Return the (X, Y) coordinate for the center point of the cell that contains the specified text.  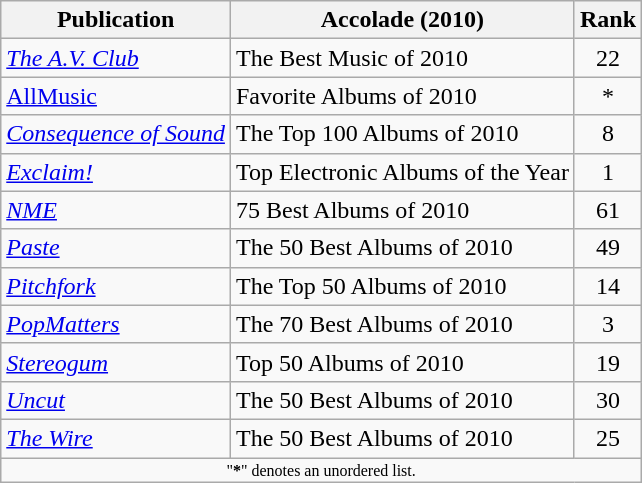
The 70 Best Albums of 2010 (402, 324)
The A.V. Club (116, 58)
3 (608, 324)
PopMatters (116, 324)
Consequence of Sound (116, 134)
* (608, 96)
1 (608, 172)
Favorite Albums of 2010 (402, 96)
The Top 100 Albums of 2010 (402, 134)
75 Best Albums of 2010 (402, 210)
The Best Music of 2010 (402, 58)
NME (116, 210)
Paste (116, 248)
61 (608, 210)
"*" denotes an unordered list. (322, 470)
Publication (116, 20)
The Wire (116, 438)
Rank (608, 20)
Uncut (116, 400)
14 (608, 286)
Stereogum (116, 362)
Top 50 Albums of 2010 (402, 362)
19 (608, 362)
Top Electronic Albums of the Year (402, 172)
Pitchfork (116, 286)
30 (608, 400)
25 (608, 438)
49 (608, 248)
AllMusic (116, 96)
Accolade (2010) (402, 20)
8 (608, 134)
Exclaim! (116, 172)
The Top 50 Albums of 2010 (402, 286)
22 (608, 58)
